Pinpoint the cell where the given text exists, returning its (x, y) midpoint coordinate. 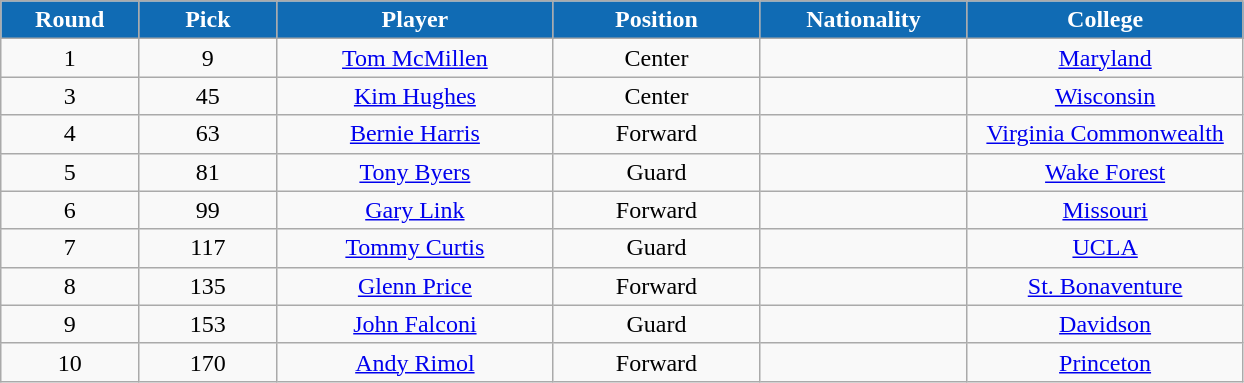
Pick (208, 20)
153 (208, 324)
Kim Hughes (415, 96)
6 (70, 210)
Davidson (1105, 324)
Andy Rimol (415, 362)
Virginia Commonwealth (1105, 134)
10 (70, 362)
1 (70, 58)
135 (208, 286)
Princeton (1105, 362)
Nationality (864, 20)
Wake Forest (1105, 172)
7 (70, 248)
63 (208, 134)
UCLA (1105, 248)
Tom McMillen (415, 58)
99 (208, 210)
Bernie Harris (415, 134)
Wisconsin (1105, 96)
Gary Link (415, 210)
3 (70, 96)
45 (208, 96)
5 (70, 172)
4 (70, 134)
8 (70, 286)
Position (656, 20)
Player (415, 20)
St. Bonaventure (1105, 286)
Glenn Price (415, 286)
Tommy Curtis (415, 248)
John Falconi (415, 324)
College (1105, 20)
Missouri (1105, 210)
Tony Byers (415, 172)
Maryland (1105, 58)
Round (70, 20)
170 (208, 362)
81 (208, 172)
117 (208, 248)
